Scan for the cell matching the given text and deliver its [x, y] coordinate at center. 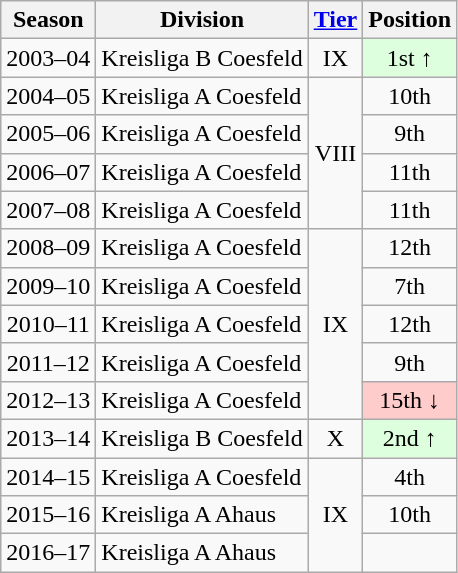
2008–09 [48, 248]
2014–15 [48, 477]
Division [202, 20]
Position [410, 20]
2007–08 [48, 210]
2016–17 [48, 553]
4th [410, 477]
2010–11 [48, 324]
1st ↑ [410, 58]
Season [48, 20]
2nd ↑ [410, 438]
2004–05 [48, 96]
2012–13 [48, 400]
7th [410, 286]
2005–06 [48, 134]
Tier [336, 20]
2006–07 [48, 172]
VIII [336, 153]
X [336, 438]
2009–10 [48, 286]
2003–04 [48, 58]
2015–16 [48, 515]
2011–12 [48, 362]
15th ↓ [410, 400]
2013–14 [48, 438]
